Determine the [X, Y] coordinate at the center of the cell enclosing the given text.  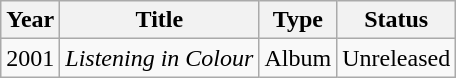
Album [298, 58]
Listening in Colour [160, 58]
Year [30, 20]
2001 [30, 58]
Status [396, 20]
Unreleased [396, 58]
Title [160, 20]
Type [298, 20]
